Scan for the cell matching the given text and deliver its [X, Y] coordinate at center. 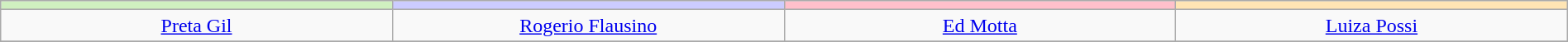
Preta Gil [197, 26]
Rogerio Flausino [588, 26]
Ed Motta [980, 26]
Luiza Possi [1372, 26]
